Locate the cell with the specified text and output its [x, y] center coordinate. 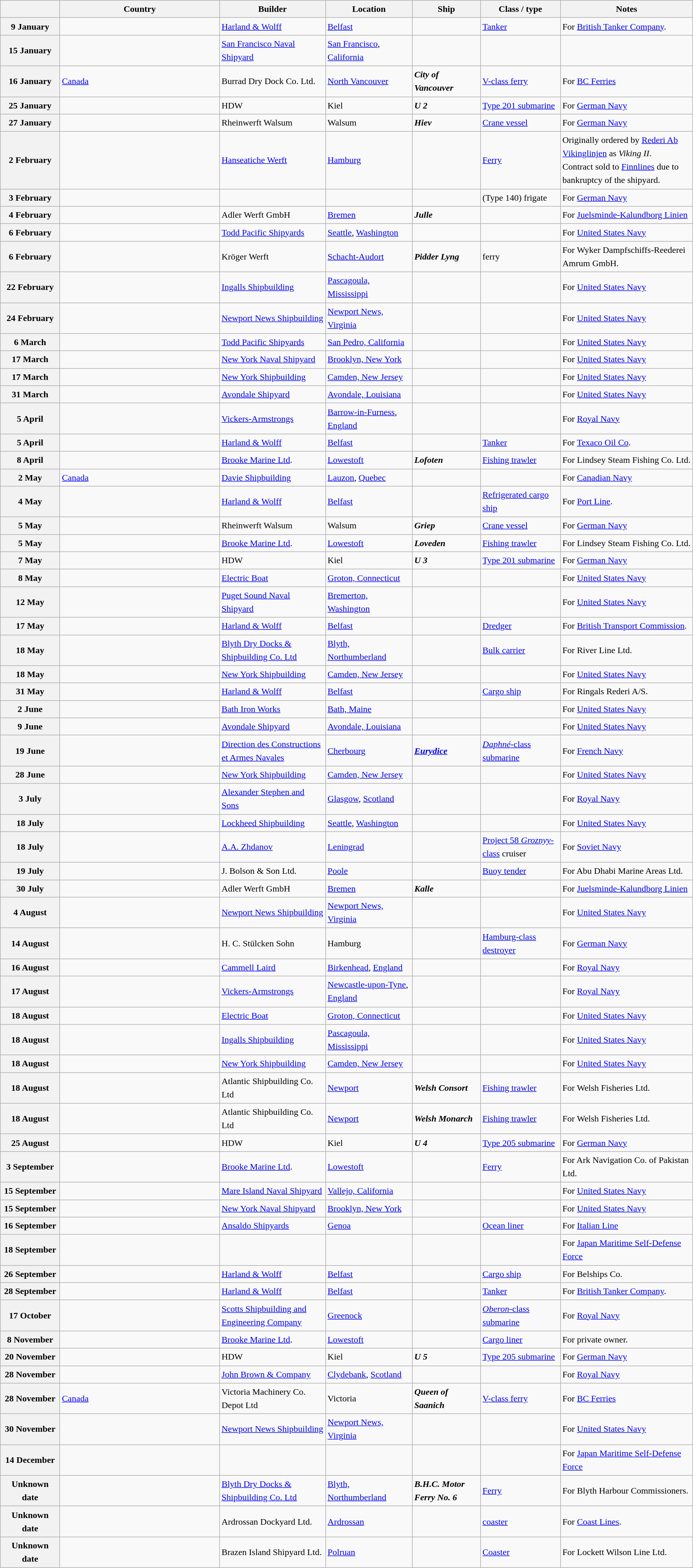
2 June [30, 709]
9 June [30, 726]
Direction des Constructions et Armes Navales [272, 751]
19 July [30, 871]
Griep [446, 526]
Lauzon, Quebec [369, 478]
Hanseatiche Werft [272, 160]
Polruan [369, 1552]
16 September [30, 1226]
3 July [30, 799]
For Port Line. [627, 501]
Barrow-in-Furness, England [369, 418]
San Francisco Naval Shipyard [272, 50]
Project 58 Groznyy-class cruiser [520, 847]
U 4 [446, 1143]
For Coast Lines. [627, 1522]
17 October [30, 1315]
Bulk carrier [520, 650]
Bath Iron Works [272, 709]
Refrigerated cargo ship [520, 501]
U 5 [446, 1357]
Notes [627, 9]
Buoy tender [520, 871]
17 August [30, 992]
26 September [30, 1274]
16 January [30, 81]
For Wyker Dampfschiffs-Reederei Amrum GmbH. [627, 256]
Leningrad [369, 847]
For Soviet Navy [627, 847]
Daphné-class submarine [520, 751]
Builder [272, 9]
For Canadian Navy [627, 478]
31 March [30, 395]
4 February [30, 215]
30 November [30, 1429]
Glasgow, Scotland [369, 799]
For British Transport Commission. [627, 626]
ferry [520, 256]
18 September [30, 1250]
For Ringals Rederi A/S. [627, 692]
B.H.C. Motor Ferry No. 6 [446, 1491]
Ansaldo Shipyards [272, 1226]
Greenock [369, 1315]
Lofoten [446, 460]
Queen of Saanich [446, 1399]
Poole [369, 871]
28 June [30, 775]
Cargo liner [520, 1340]
Kröger Werft [272, 256]
City of Vancouver [446, 81]
U 3 [446, 561]
Newcastle-upon-Tyne, England [369, 992]
Schacht-Audort [369, 256]
Country [140, 9]
24 February [30, 318]
Hiev [446, 123]
Ardrossan [369, 1522]
Ship [446, 9]
Coaster [520, 1552]
8 November [30, 1340]
For Abu Dhabi Marine Areas Ltd. [627, 871]
Welsh Monarch [446, 1119]
Ocean liner [520, 1226]
16 August [30, 967]
8 April [30, 460]
San Francisco, California [369, 50]
Ardrossan Dockyard Ltd. [272, 1522]
J. Bolson & Son Ltd. [272, 871]
Scotts Shipbuilding and Engineering Company [272, 1315]
A.A. Zhdanov [272, 847]
Vallejo, California [369, 1191]
Clydebank, Scotland [369, 1374]
Eurydice [446, 751]
Hamburg-class destroyer [520, 943]
Mare Island Naval Shipyard [272, 1191]
Genoa [369, 1226]
3 September [30, 1167]
For Italian Line [627, 1226]
For Lockett Wilson Line Ltd. [627, 1552]
3 February [30, 198]
6 March [30, 342]
For French Navy [627, 751]
San Pedro, California [369, 342]
Class / type [520, 9]
Welsh Consort [446, 1088]
17 May [30, 626]
2 May [30, 478]
19 June [30, 751]
14 December [30, 1460]
Julle [446, 215]
Alexander Stephen and Sons [272, 799]
30 July [30, 889]
15 January [30, 50]
Davie Shipbuilding [272, 478]
Originally ordered by Rederi Ab Vikinglinjen as Viking II.Contract sold to Finnlines due to bankruptcy of the shipyard. [627, 160]
North Vancouver [369, 81]
For Texaco Oil Co. [627, 443]
John Brown & Company [272, 1374]
Victoria Machinery Co. Depot Ltd [272, 1399]
Location [369, 9]
For River Line Ltd. [627, 650]
Victoria [369, 1399]
12 May [30, 602]
Kalle [446, 889]
Dredger [520, 626]
Lockheed Shipbuilding [272, 823]
27 January [30, 123]
For Blyth Harbour Commissioners. [627, 1491]
Burrad Dry Dock Co. Ltd. [272, 81]
31 May [30, 692]
(Type 140) frigate [520, 198]
20 November [30, 1357]
Pidder Lyng [446, 256]
Bath, Maine [369, 709]
8 May [30, 578]
25 August [30, 1143]
14 August [30, 943]
25 January [30, 105]
H. C. Stülcken Sohn [272, 943]
For private owner. [627, 1340]
Puget Sound Naval Shipyard [272, 602]
22 February [30, 287]
4 August [30, 912]
28 September [30, 1291]
Oberon-class submarine [520, 1315]
4 May [30, 501]
2 February [30, 160]
For Ark Navigation Co. of Pakistan Ltd. [627, 1167]
Cammell Laird [272, 967]
9 January [30, 27]
Bremerton, Washington [369, 602]
7 May [30, 561]
Cherbourg [369, 751]
U 2 [446, 105]
Brazen Island Shipyard Ltd. [272, 1552]
Loveden [446, 543]
For Belships Co. [627, 1274]
Birkenhead, England [369, 967]
coaster [520, 1522]
